Identify which cell holds the provided text, then report its (X, Y) central coordinate. 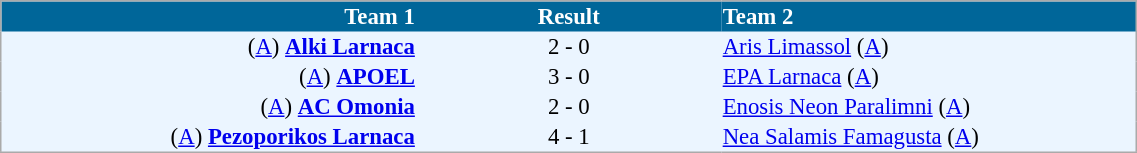
3 - 0 (568, 77)
Nea Salamis Famagusta (A) (929, 137)
Aris Limassol (A) (929, 47)
Team 2 (929, 16)
(A) AC Omonia (209, 107)
Result (568, 16)
(A) Pezoporikos Larnaca (209, 137)
(A) APOEL (209, 77)
Enosis Neon Paralimni (A) (929, 107)
Team 1 (209, 16)
EPA Larnaca (A) (929, 77)
(A) Alki Larnaca (209, 47)
4 - 1 (568, 137)
